From the cell containing the given text, extract its center point as [x, y] coordinate. 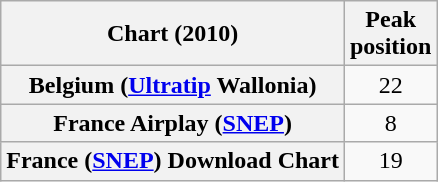
Chart (2010) [173, 34]
Belgium (Ultratip Wallonia) [173, 85]
France (SNEP) Download Chart [173, 161]
19 [390, 161]
France Airplay (SNEP) [173, 123]
22 [390, 85]
8 [390, 123]
Peakposition [390, 34]
